Pinpoint the cell where the given text exists, returning its [x, y] midpoint coordinate. 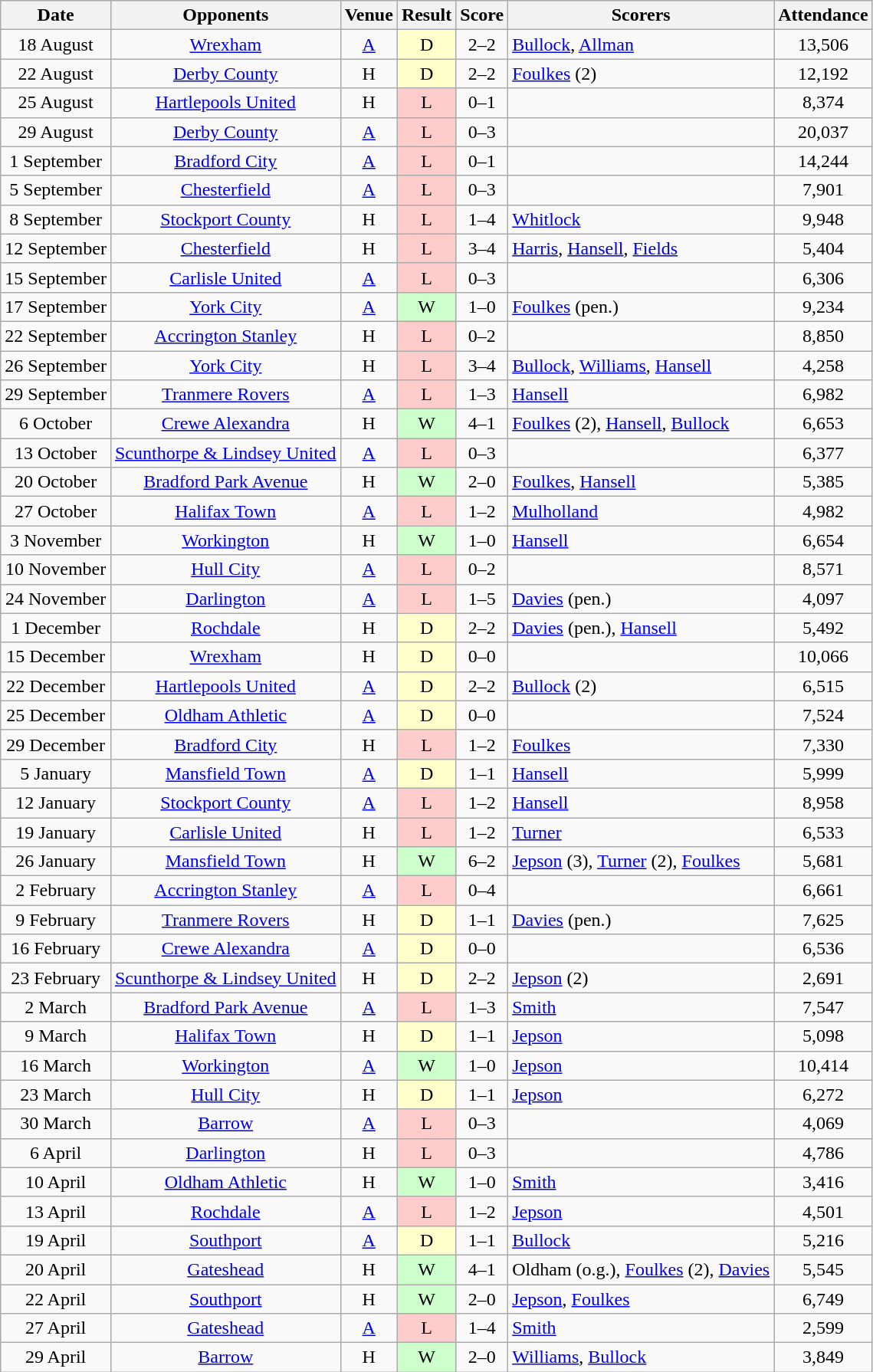
19 April [56, 1240]
Bullock, Williams, Hansell [641, 366]
16 March [56, 1065]
Bullock (2) [641, 686]
3 November [56, 540]
25 August [56, 103]
2 February [56, 891]
6,661 [823, 891]
19 January [56, 832]
9,234 [823, 307]
29 August [56, 132]
7,625 [823, 920]
5 January [56, 773]
13 October [56, 453]
Opponents [225, 15]
3,416 [823, 1182]
5,404 [823, 248]
5,681 [823, 862]
12 September [56, 248]
Foulkes (pen.) [641, 307]
13 April [56, 1211]
Scorers [641, 15]
6,749 [823, 1299]
8,958 [823, 803]
22 August [56, 74]
Whitlock [641, 219]
6,306 [823, 277]
14,244 [823, 161]
3,849 [823, 1357]
5,216 [823, 1240]
Foulkes, Hansell [641, 482]
7,330 [823, 744]
27 April [56, 1328]
15 December [56, 657]
20 October [56, 482]
7,547 [823, 1007]
6,653 [823, 424]
Bullock, Allman [641, 44]
Bullock [641, 1240]
Foulkes [641, 744]
23 March [56, 1095]
29 December [56, 744]
4,501 [823, 1211]
Turner [641, 832]
Mulholland [641, 511]
20 April [56, 1269]
5 September [56, 190]
26 September [56, 366]
Jepson (2) [641, 978]
30 March [56, 1124]
8,571 [823, 569]
13,506 [823, 44]
10,414 [823, 1065]
Score [482, 15]
23 February [56, 978]
6,533 [823, 832]
6–2 [482, 862]
6 October [56, 424]
22 December [56, 686]
4,069 [823, 1124]
5,385 [823, 482]
1 September [56, 161]
8,850 [823, 336]
20,037 [823, 132]
10 April [56, 1182]
16 February [56, 949]
6,654 [823, 540]
7,524 [823, 715]
4,097 [823, 599]
5,999 [823, 773]
17 September [56, 307]
Oldham (o.g.), Foulkes (2), Davies [641, 1269]
6,982 [823, 395]
2,599 [823, 1328]
Davies (pen.), Hansell [641, 628]
10 November [56, 569]
6,515 [823, 686]
2,691 [823, 978]
4,982 [823, 511]
26 January [56, 862]
Result [426, 15]
Jepson, Foulkes [641, 1299]
4,258 [823, 366]
9 March [56, 1036]
29 September [56, 395]
7,901 [823, 190]
25 December [56, 715]
9,948 [823, 219]
1 December [56, 628]
6,272 [823, 1095]
15 September [56, 277]
27 October [56, 511]
Date [56, 15]
1–5 [482, 599]
6,377 [823, 453]
9 February [56, 920]
10,066 [823, 657]
Harris, Hansell, Fields [641, 248]
29 April [56, 1357]
8,374 [823, 103]
6 April [56, 1153]
Williams, Bullock [641, 1357]
Venue [369, 15]
6,536 [823, 949]
4,786 [823, 1153]
0–4 [482, 891]
Foulkes (2), Hansell, Bullock [641, 424]
5,545 [823, 1269]
8 September [56, 219]
22 April [56, 1299]
Jepson (3), Turner (2), Foulkes [641, 862]
2 March [56, 1007]
12 January [56, 803]
22 September [56, 336]
24 November [56, 599]
18 August [56, 44]
5,098 [823, 1036]
Foulkes (2) [641, 74]
12,192 [823, 74]
Attendance [823, 15]
5,492 [823, 628]
